Detect which cell encompasses the target text, then output its (X, Y) center coordinate. 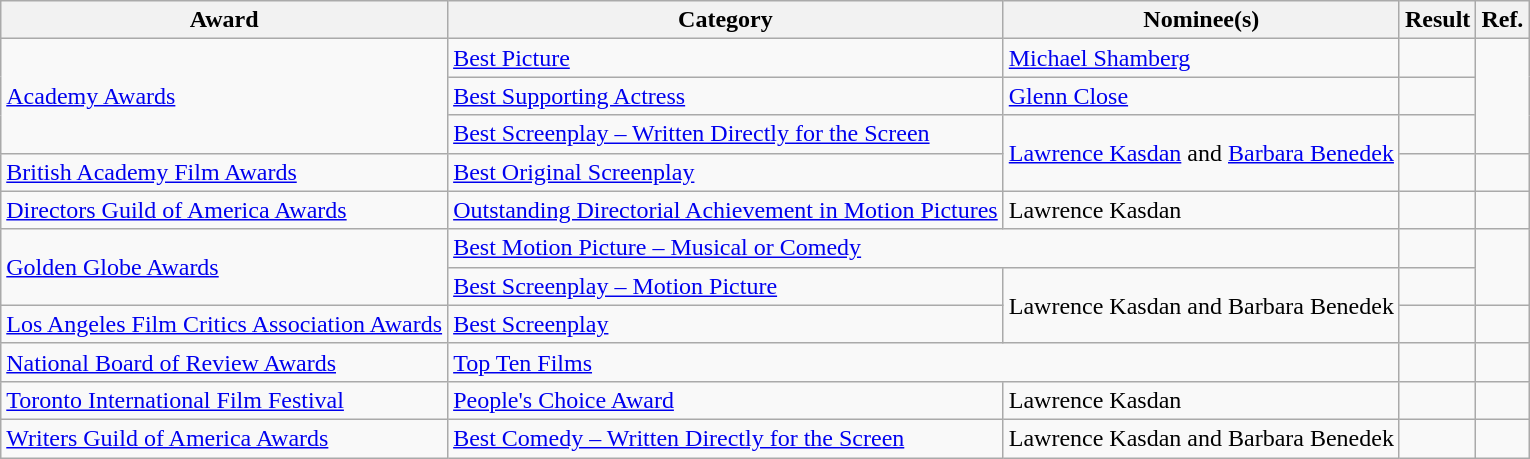
Academy Awards (224, 96)
Outstanding Directorial Achievement in Motion Pictures (726, 210)
Best Screenplay (726, 324)
Best Original Screenplay (726, 172)
Directors Guild of America Awards (224, 210)
Michael Shamberg (1201, 58)
Category (726, 20)
Writers Guild of America Awards (224, 438)
Result (1437, 20)
Glenn Close (1201, 96)
British Academy Film Awards (224, 172)
Best Screenplay – Motion Picture (726, 286)
Nominee(s) (1201, 20)
Best Supporting Actress (726, 96)
Award (224, 20)
Toronto International Film Festival (224, 400)
Los Angeles Film Critics Association Awards (224, 324)
Best Picture (726, 58)
Golden Globe Awards (224, 267)
National Board of Review Awards (224, 362)
Top Ten Films (924, 362)
Best Comedy – Written Directly for the Screen (726, 438)
Best Motion Picture – Musical or Comedy (924, 248)
Ref. (1502, 20)
Best Screenplay – Written Directly for the Screen (726, 134)
People's Choice Award (726, 400)
